Identify which cell holds the provided text, then report its (X, Y) central coordinate. 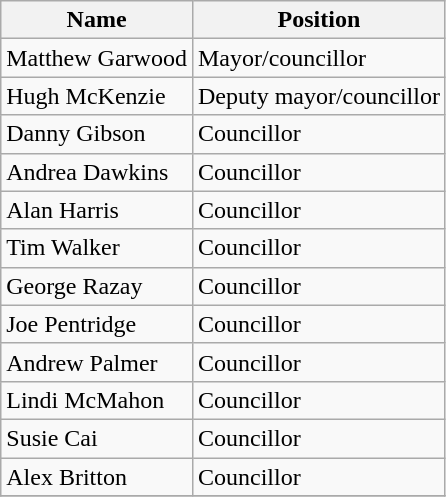
George Razay (97, 286)
Matthew Garwood (97, 58)
Andrea Dawkins (97, 172)
Lindi McMahon (97, 400)
Hugh McKenzie (97, 96)
Danny Gibson (97, 134)
Alan Harris (97, 210)
Andrew Palmer (97, 362)
Mayor/councillor (318, 58)
Tim Walker (97, 248)
Position (318, 20)
Joe Pentridge (97, 324)
Name (97, 20)
Alex Britton (97, 477)
Susie Cai (97, 438)
Deputy mayor/councillor (318, 96)
